Pinpoint the cell where the given text exists, returning its [X, Y] midpoint coordinate. 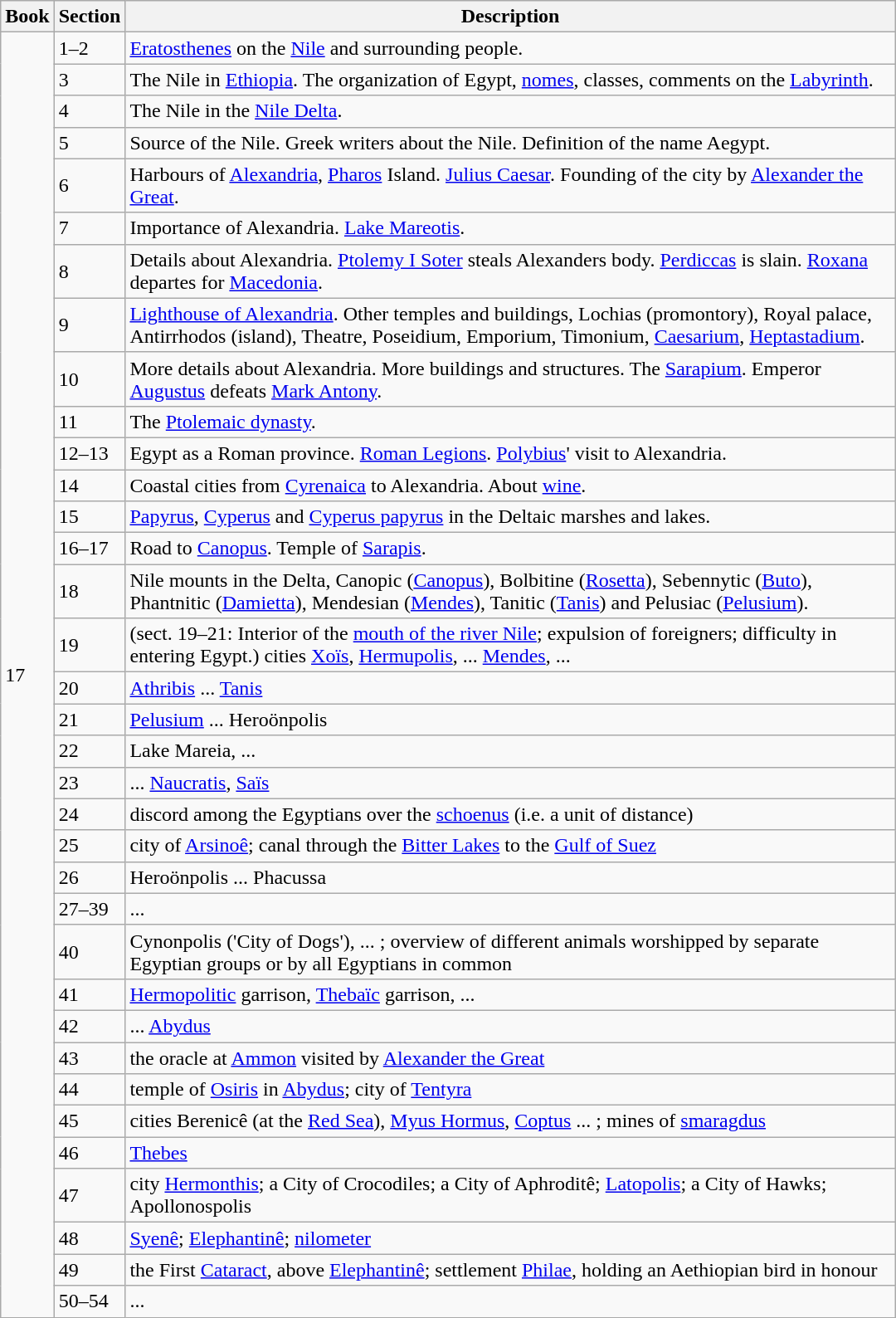
22 [90, 751]
43 [90, 1058]
Egypt as a Roman province. Roman Legions. Polybius' visit to Alexandria. [510, 453]
The Ptolemaic dynasty. [510, 422]
19 [90, 646]
4 [90, 111]
Papyrus, Cyperus and Cyperus papyrus in the Deltaic marshes and lakes. [510, 517]
Cynonpolis ('City of Dogs'), ... ; overview of different animals worshipped by separate Egyptian groups or by all Egyptians in common [510, 951]
27–39 [90, 909]
8 [90, 271]
5 [90, 143]
Road to Canopus. Temple of Sarapis. [510, 549]
10 [90, 378]
20 [90, 688]
the oracle at Ammon visited by Alexander the Great [510, 1058]
49 [90, 1270]
city of Arsinoê; canal through the Bitter Lakes to the Gulf of Suez [510, 846]
Coastal cities from Cyrenaica to Alexandria. About wine. [510, 486]
15 [90, 517]
46 [90, 1153]
44 [90, 1090]
Book [27, 17]
16–17 [90, 549]
Harbours of Alexandria, Pharos Island. Julius Caesar. Founding of the city by Alexander the Great. [510, 186]
40 [90, 951]
26 [90, 877]
Section [90, 17]
21 [90, 720]
... Naucratis, Saïs [510, 783]
Importance of Alexandria. Lake Mareotis. [510, 228]
14 [90, 486]
Source of the Nile. Greek writers about the Nile. Definition of the name Aegypt. [510, 143]
24 [90, 814]
18 [90, 591]
9 [90, 325]
Hermopolitic garrison, Thebaïc garrison, ... [510, 994]
discord among the Egyptians over the schoenus (i.e. a unit of distance) [510, 814]
Athribis ... Tanis [510, 688]
Eratosthenes on the Nile and surrounding people. [510, 48]
Pelusium ... Heroönpolis [510, 720]
cities Berenicê (at the Red Sea), Myus Hormus, Coptus ... ; mines of smaragdus [510, 1121]
Thebes [510, 1153]
Details about Alexandria. Ptolemy I Soter steals Alexanders body. Perdiccas is slain. Roxana departes for Macedonia. [510, 271]
the First Cataract, above Elephantinê; settlement Philae, holding an Aethiopian bird in honour [510, 1270]
23 [90, 783]
17 [27, 675]
3 [90, 80]
48 [90, 1238]
Description [510, 17]
25 [90, 846]
7 [90, 228]
47 [90, 1195]
Lake Mareia, ... [510, 751]
11 [90, 422]
12–13 [90, 453]
45 [90, 1121]
1–2 [90, 48]
city Hermonthis; a City of Crocodiles; a City of Aphroditê; Latopolis; a City of Hawks; Apollonospolis [510, 1195]
42 [90, 1026]
More details about Alexandria. More buildings and structures. The Sarapium. Emperor Augustus defeats Mark Antony. [510, 378]
temple of Osiris in Abydus; city of Tentyra [510, 1090]
... Abydus [510, 1026]
50–54 [90, 1301]
Syenê; Elephantinê; nilometer [510, 1238]
6 [90, 186]
Heroönpolis ... Phacussa [510, 877]
The Nile in the Nile Delta. [510, 111]
The Nile in Ethiopia. The organization of Egypt, nomes, classes, comments on the Labyrinth. [510, 80]
41 [90, 994]
